Pinpoint the cell where the given text exists, returning its [X, Y] midpoint coordinate. 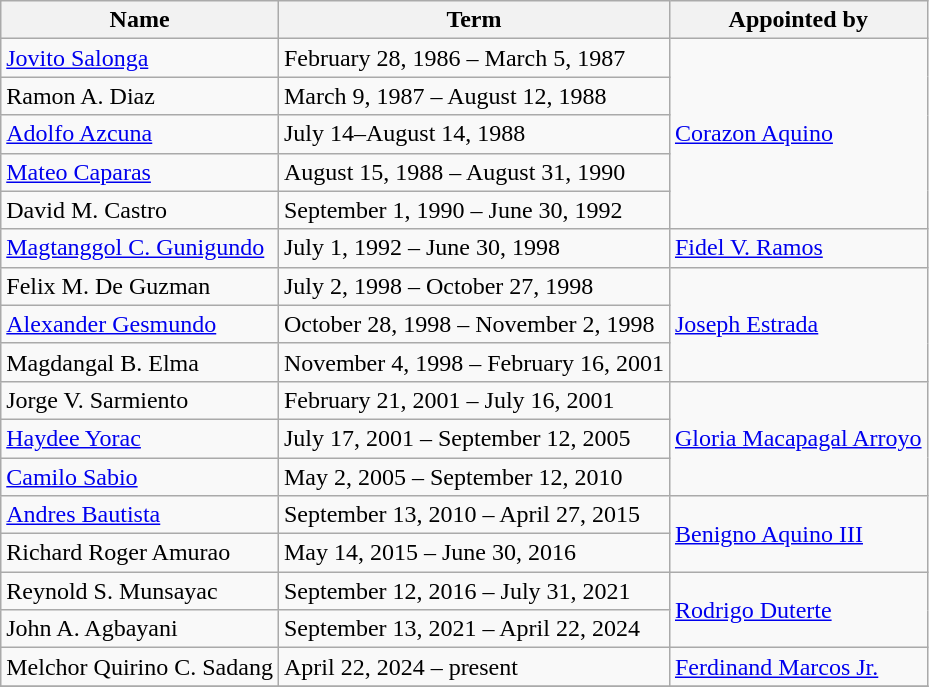
Melchor Quirino C. Sadang [140, 667]
Ramon A. Diaz [140, 96]
Jorge V. Sarmiento [140, 400]
Haydee Yorac [140, 438]
Joseph Estrada [798, 324]
Appointed by [798, 20]
August 15, 1988 – August 31, 1990 [474, 172]
May 2, 2005 – September 12, 2010 [474, 477]
October 28, 1998 – November 2, 1998 [474, 324]
February 28, 1986 – March 5, 1987 [474, 58]
September 12, 2016 – July 31, 2021 [474, 591]
Fidel V. Ramos [798, 248]
September 13, 2021 – April 22, 2024 [474, 629]
Camilo Sabio [140, 477]
September 13, 2010 – April 27, 2015 [474, 515]
July 14–August 14, 1988 [474, 134]
Rodrigo Duterte [798, 610]
September 1, 1990 – June 30, 1992 [474, 210]
Andres Bautista [140, 515]
David M. Castro [140, 210]
Alexander Gesmundo [140, 324]
Corazon Aquino [798, 134]
Name [140, 20]
March 9, 1987 – August 12, 1988 [474, 96]
February 21, 2001 – July 16, 2001 [474, 400]
Felix M. De Guzman [140, 286]
Benigno Aquino III [798, 534]
Adolfo Azcuna [140, 134]
November 4, 1998 – February 16, 2001 [474, 362]
Jovito Salonga [140, 58]
July 17, 2001 – September 12, 2005 [474, 438]
Mateo Caparas [140, 172]
May 14, 2015 – June 30, 2016 [474, 553]
Magtanggol C. Gunigundo [140, 248]
Reynold S. Munsayac [140, 591]
Term [474, 20]
Gloria Macapagal Arroyo [798, 438]
July 1, 1992 – June 30, 1998 [474, 248]
Magdangal B. Elma [140, 362]
John A. Agbayani [140, 629]
Ferdinand Marcos Jr. [798, 667]
July 2, 1998 – October 27, 1998 [474, 286]
Richard Roger Amurao [140, 553]
April 22, 2024 – present [474, 667]
